Extract the (x, y) coordinate from the center of the cell holding the provided text.  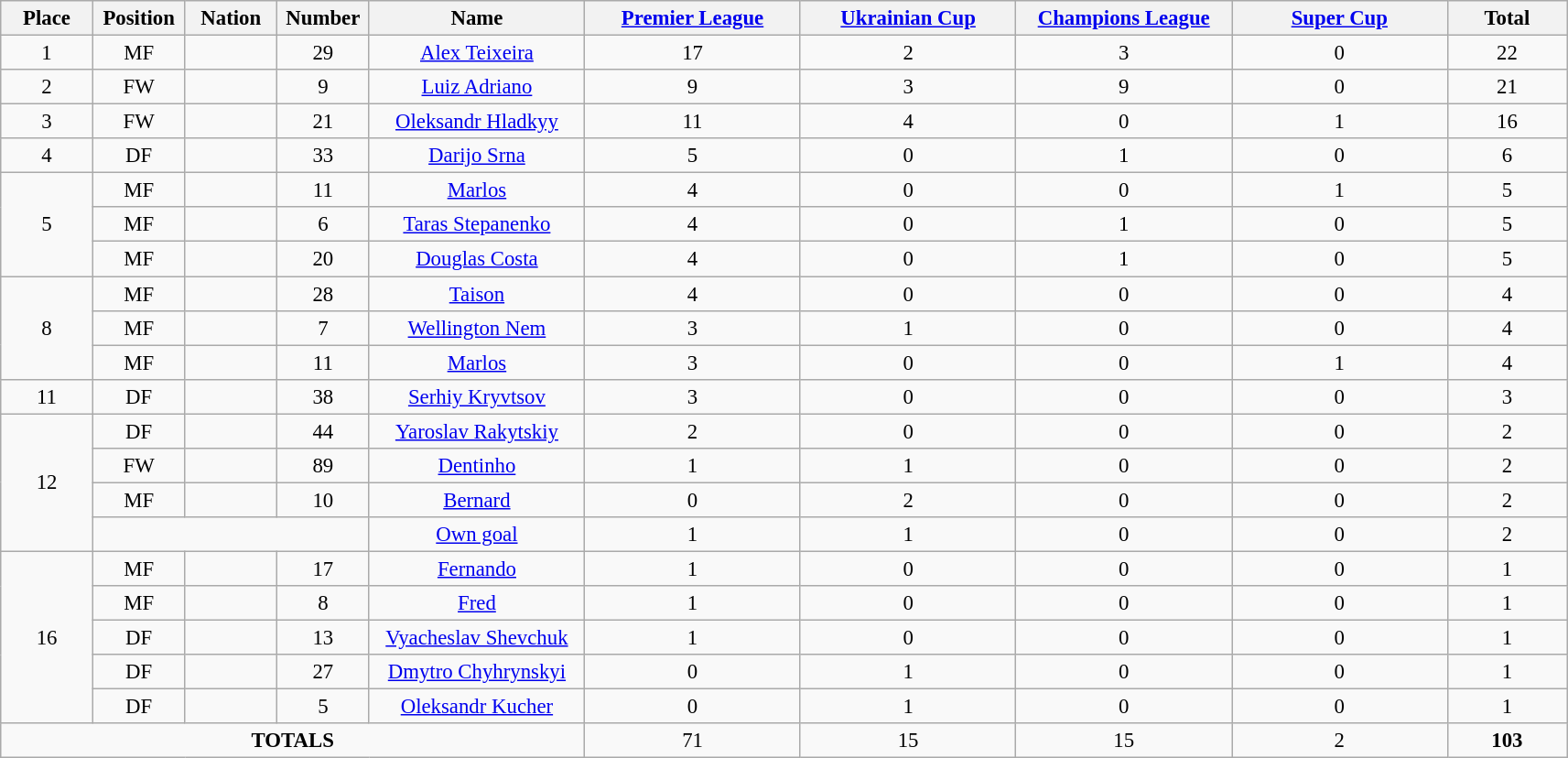
Douglas Costa (477, 259)
Premier League (693, 18)
22 (1507, 53)
28 (324, 294)
Name (477, 18)
Alex Teixeira (477, 53)
Total (1507, 18)
71 (693, 741)
Ukrainian Cup (908, 18)
Luiz Adriano (477, 87)
Super Cup (1340, 18)
20 (324, 259)
Fred (477, 603)
Fernando (477, 568)
Number (324, 18)
27 (324, 672)
Champions League (1124, 18)
Yaroslav Rakytskiy (477, 431)
Taison (477, 294)
Nation (231, 18)
Place (48, 18)
89 (324, 466)
Taras Stepanenko (477, 224)
38 (324, 396)
33 (324, 156)
Position (139, 18)
Dentinho (477, 466)
Wellington Nem (477, 328)
12 (48, 482)
29 (324, 53)
13 (324, 638)
Dmytro Chyhrynskyi (477, 672)
103 (1507, 741)
Darijo Srna (477, 156)
Oleksandr Hladkyy (477, 122)
TOTALS (293, 741)
Oleksandr Kucher (477, 707)
10 (324, 500)
Serhiy Kryvtsov (477, 396)
Own goal (477, 535)
Vyacheslav Shevchuk (477, 638)
Bernard (477, 500)
7 (324, 328)
44 (324, 431)
